Provide the (X, Y) coordinate of the cell's center where the given text is located.  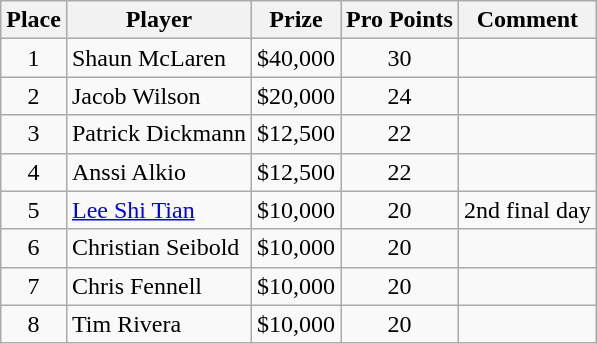
$20,000 (296, 96)
Player (158, 20)
Tim Rivera (158, 324)
Jacob Wilson (158, 96)
3 (34, 134)
24 (400, 96)
Pro Points (400, 20)
Place (34, 20)
Comment (527, 20)
Shaun McLaren (158, 58)
Christian Seibold (158, 248)
4 (34, 172)
$40,000 (296, 58)
6 (34, 248)
Prize (296, 20)
Lee Shi Tian (158, 210)
Anssi Alkio (158, 172)
7 (34, 286)
8 (34, 324)
30 (400, 58)
Chris Fennell (158, 286)
5 (34, 210)
Patrick Dickmann (158, 134)
2nd final day (527, 210)
1 (34, 58)
2 (34, 96)
